Capture the cell that displays the provided text and extract its [X, Y] central coordinate. 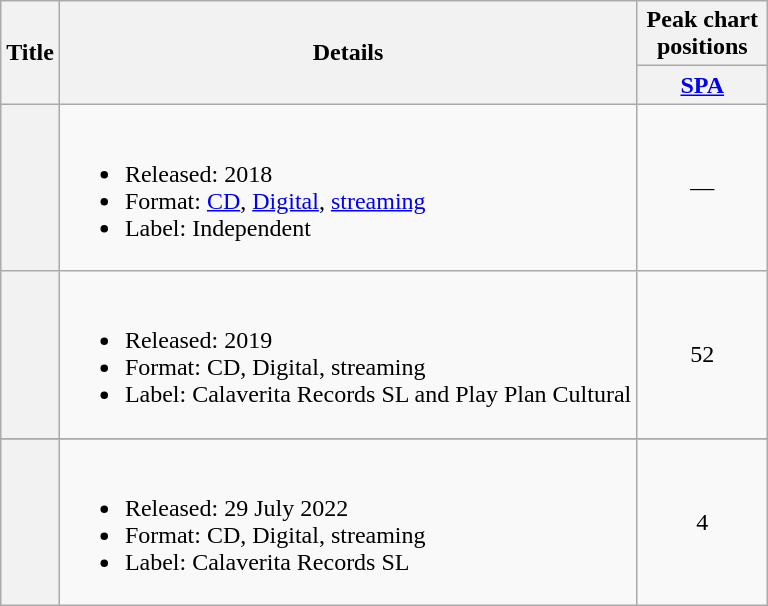
Released: 2019Format: CD, Digital, streamingLabel: Calaverita Records SL and Play Plan Cultural [348, 354]
Peak chart positions [702, 34]
4 [702, 522]
Released: 29 July 2022Format: CD, Digital, streamingLabel: Calaverita Records SL [348, 522]
Details [348, 52]
Title [30, 52]
— [702, 188]
SPA [702, 85]
Released: 2018Format: CD, Digital, streamingLabel: Independent [348, 188]
52 [702, 354]
